Pinpoint the cell where the given text exists, returning its [x, y] midpoint coordinate. 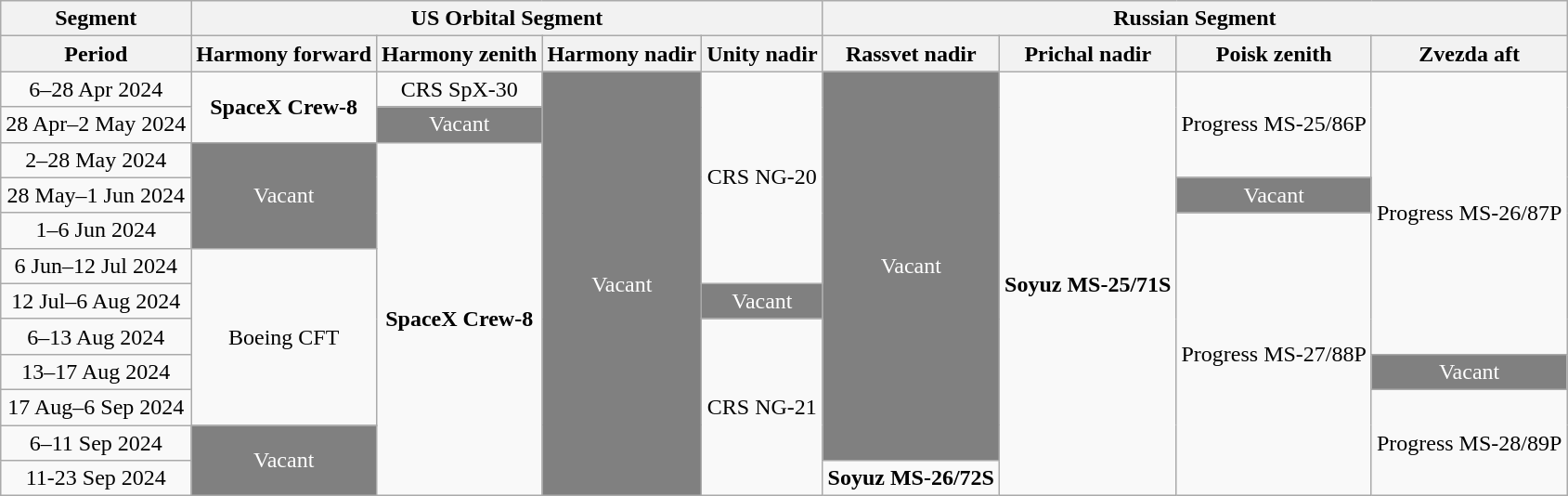
Poisk zenith [1274, 54]
Progress MS-25/86P [1274, 124]
28 Apr–2 May 2024 [97, 124]
12 Jul–6 Aug 2024 [97, 301]
Russian Segment [1195, 19]
Segment [97, 19]
1–6 Jun 2024 [97, 230]
Progress MS-28/89P [1469, 442]
US Orbital Segment [507, 19]
Harmony nadir [622, 54]
28 May–1 Jun 2024 [97, 195]
2–28 May 2024 [97, 160]
Rassvet nadir [911, 54]
Zvezda aft [1469, 54]
Soyuz MS-26/72S [911, 478]
17 Aug–6 Sep 2024 [97, 407]
Prichal nadir [1088, 54]
Harmony zenith [460, 54]
6–11 Sep 2024 [97, 443]
6–13 Aug 2024 [97, 336]
13–17 Aug 2024 [97, 372]
CRS NG-20 [762, 177]
CRS SpX-30 [460, 89]
6 Jun–12 Jul 2024 [97, 266]
Harmony forward [284, 54]
CRS NG-21 [762, 407]
6–28 Apr 2024 [97, 89]
Progress MS-27/88P [1274, 354]
Soyuz MS-25/71S [1088, 284]
Unity nadir [762, 54]
Progress MS-26/87P [1469, 213]
11-23 Sep 2024 [97, 478]
Period [97, 54]
Boeing CFT [284, 336]
